Provide the [x, y] coordinate of the cell's center where the given text is located.  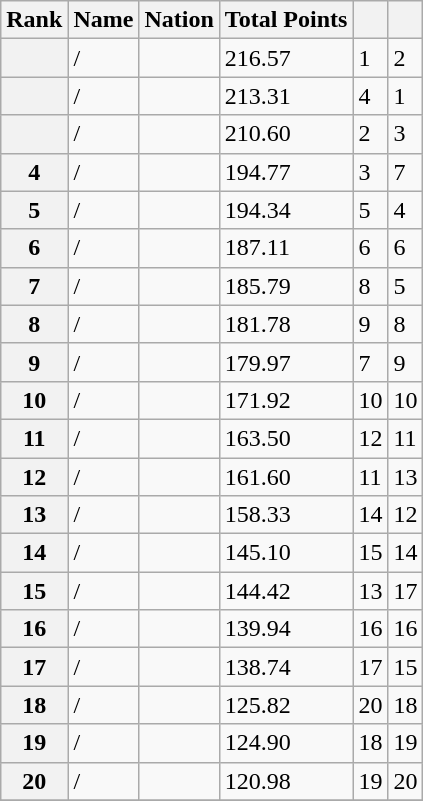
125.82 [286, 705]
181.78 [286, 324]
216.57 [286, 58]
171.92 [286, 400]
194.77 [286, 172]
187.11 [286, 248]
213.31 [286, 96]
163.50 [286, 438]
210.60 [286, 134]
124.90 [286, 743]
Name [104, 20]
Nation [179, 20]
158.33 [286, 515]
194.34 [286, 210]
179.97 [286, 362]
144.42 [286, 591]
139.94 [286, 629]
138.74 [286, 667]
Total Points [286, 20]
185.79 [286, 286]
161.60 [286, 477]
120.98 [286, 781]
Rank [34, 20]
145.10 [286, 553]
